Find where the given text appears and provide that cell's center as [X, Y] coordinate. 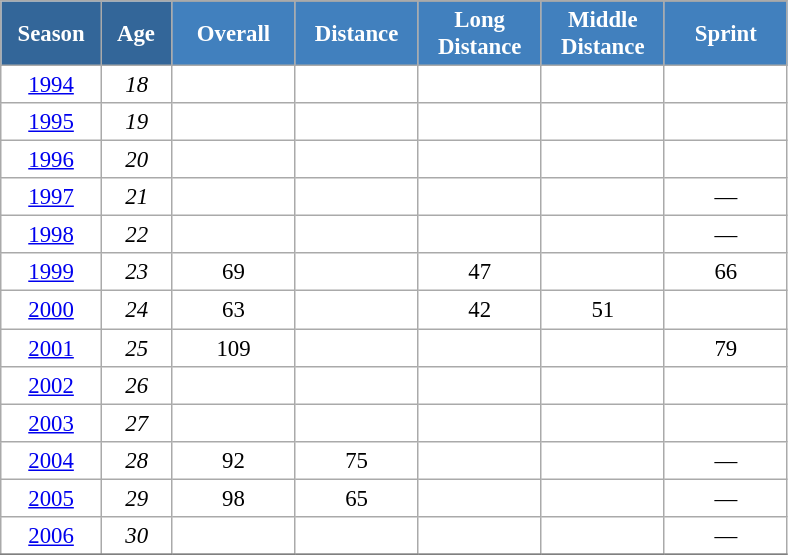
27 [136, 423]
1996 [52, 160]
79 [726, 348]
Middle Distance [602, 34]
Age [136, 34]
69 [234, 273]
109 [234, 348]
Long Distance [480, 34]
22 [136, 235]
2003 [52, 423]
98 [234, 498]
21 [136, 197]
1999 [52, 273]
26 [136, 385]
1997 [52, 197]
1994 [52, 85]
30 [136, 536]
Overall [234, 34]
2001 [52, 348]
Distance [356, 34]
Sprint [726, 34]
92 [234, 460]
1995 [52, 122]
2000 [52, 310]
25 [136, 348]
18 [136, 85]
28 [136, 460]
65 [356, 498]
47 [480, 273]
19 [136, 122]
24 [136, 310]
Season [52, 34]
23 [136, 273]
1998 [52, 235]
29 [136, 498]
2006 [52, 536]
63 [234, 310]
66 [726, 273]
42 [480, 310]
75 [356, 460]
2002 [52, 385]
2005 [52, 498]
2004 [52, 460]
51 [602, 310]
20 [136, 160]
